Detect which cell encompasses the target text, then output its [X, Y] center coordinate. 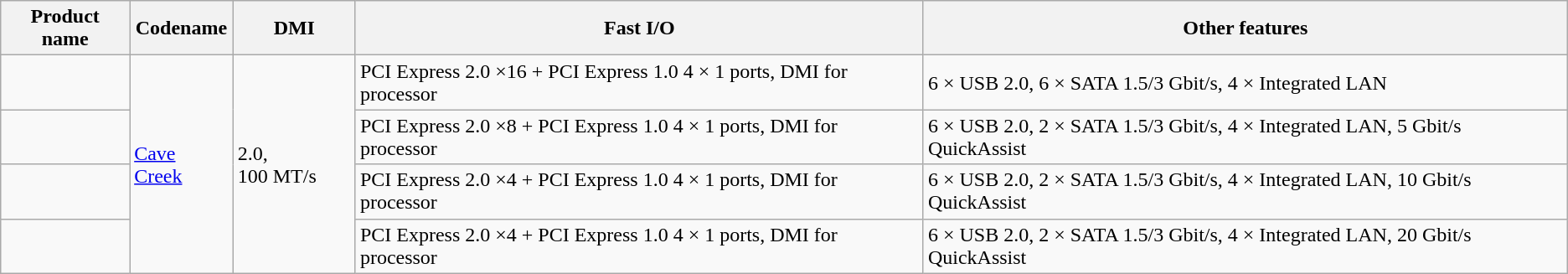
PCI Express 2.0 ×8 + PCI Express 1.0 4 × 1 ports, DMI for processor [639, 137]
Cave Creek [182, 164]
Other features [1245, 28]
DMI [294, 28]
Product name [65, 28]
Codename [182, 28]
6 × USB 2.0, 2 × SATA 1.5/3 Gbit/s, 4 × Integrated LAN, 10 Gbit/s QuickAssist [1245, 191]
2.0, 100 MT/s [294, 164]
6 × USB 2.0, 2 × SATA 1.5/3 Gbit/s, 4 × Integrated LAN, 20 Gbit/s QuickAssist [1245, 246]
Fast I/O [639, 28]
6 × USB 2.0, 6 × SATA 1.5/3 Gbit/s, 4 × Integrated LAN [1245, 82]
PCI Express 2.0 ×16 + PCI Express 1.0 4 × 1 ports, DMI for processor [639, 82]
6 × USB 2.0, 2 × SATA 1.5/3 Gbit/s, 4 × Integrated LAN, 5 Gbit/s QuickAssist [1245, 137]
